Pinpoint the cell where the given text exists, returning its (x, y) midpoint coordinate. 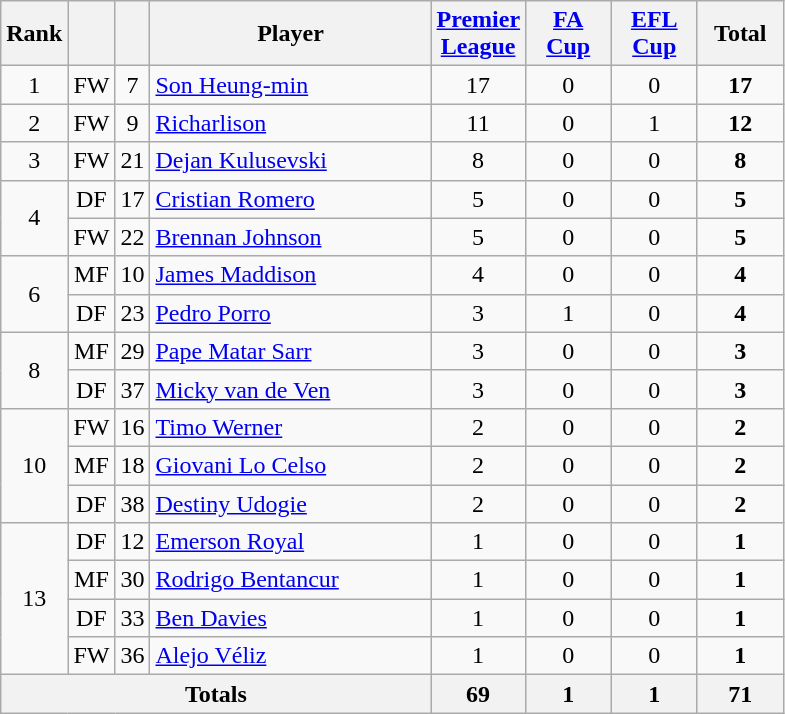
Rodrigo Bentancur (290, 580)
Ben Davies (290, 618)
22 (132, 237)
Richarlison (290, 123)
71 (740, 694)
37 (132, 389)
FA Cup (568, 34)
21 (132, 161)
69 (478, 694)
16 (132, 427)
23 (132, 313)
Giovani Lo Celso (290, 465)
38 (132, 503)
Cristian Romero (290, 199)
Alejo Véliz (290, 656)
29 (132, 351)
6 (34, 294)
33 (132, 618)
Rank (34, 34)
36 (132, 656)
Player (290, 34)
Total (740, 34)
Destiny Udogie (290, 503)
7 (132, 85)
13 (34, 599)
Pape Matar Sarr (290, 351)
9 (132, 123)
18 (132, 465)
Premier League (478, 34)
30 (132, 580)
Pedro Porro (290, 313)
Timo Werner (290, 427)
Brennan Johnson (290, 237)
11 (478, 123)
Micky van de Ven (290, 389)
Emerson Royal (290, 542)
Dejan Kulusevski (290, 161)
Totals (216, 694)
James Maddison (290, 275)
EFL Cup (654, 34)
Son Heung-min (290, 85)
